Search for the cell housing the specified text and yield its (X, Y) center coordinate. 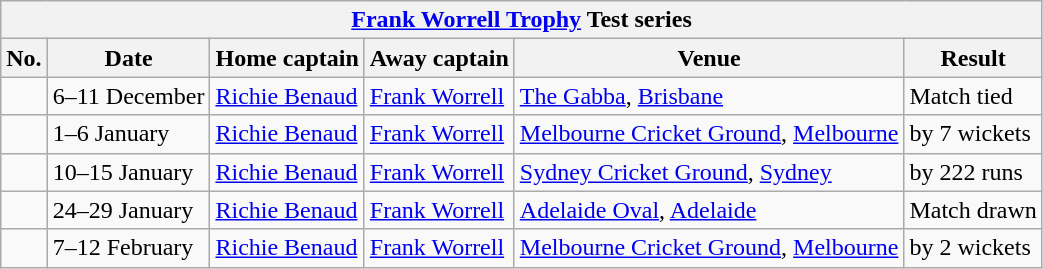
by 222 runs (973, 172)
6–11 December (128, 96)
Sydney Cricket Ground, Sydney (709, 172)
7–12 February (128, 248)
Date (128, 58)
Match tied (973, 96)
24–29 January (128, 210)
10–15 January (128, 172)
by 7 wickets (973, 134)
Result (973, 58)
Adelaide Oval, Adelaide (709, 210)
by 2 wickets (973, 248)
Away captain (439, 58)
Match drawn (973, 210)
No. (24, 58)
Home captain (287, 58)
The Gabba, Brisbane (709, 96)
1–6 January (128, 134)
Frank Worrell Trophy Test series (522, 20)
Venue (709, 58)
